Find where the given text appears and provide that cell's center as (x, y) coordinate. 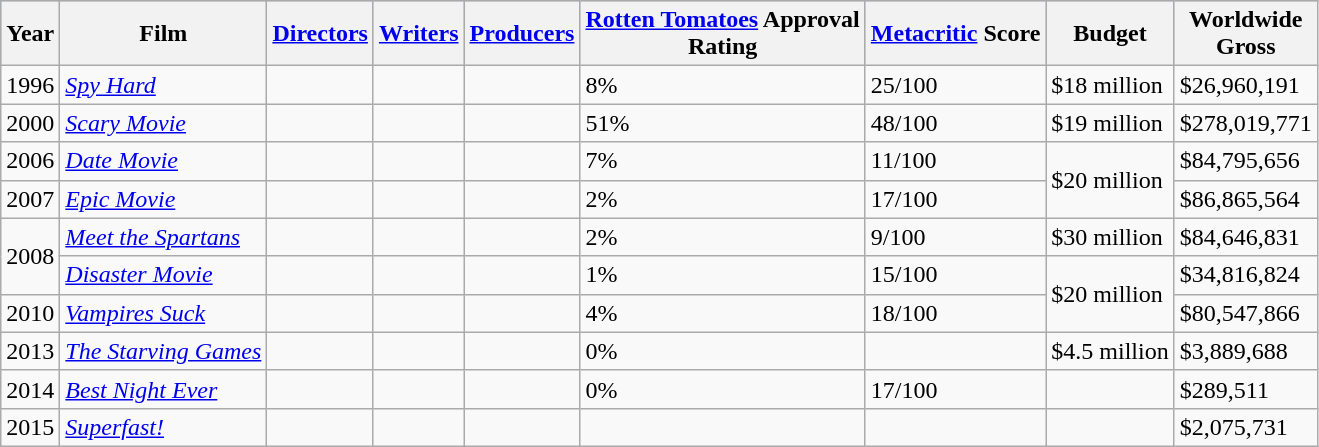
2006 (30, 161)
$84,795,656 (1246, 161)
4% (722, 313)
Metacritic Score (956, 34)
$86,865,564 (1246, 199)
7% (722, 161)
2007 (30, 199)
$2,075,731 (1246, 427)
1% (722, 275)
2014 (30, 389)
9/100 (956, 237)
Meet the Spartans (164, 237)
Disaster Movie (164, 275)
$84,646,831 (1246, 237)
51% (722, 123)
48/100 (956, 123)
1996 (30, 85)
Writers (418, 34)
$34,816,824 (1246, 275)
$278,019,771 (1246, 123)
WorldwideGross (1246, 34)
2010 (30, 313)
Producers (522, 34)
The Starving Games (164, 351)
$26,960,191 (1246, 85)
Best Night Ever (164, 389)
$80,547,866 (1246, 313)
11/100 (956, 161)
2013 (30, 351)
15/100 (956, 275)
18/100 (956, 313)
$3,889,688 (1246, 351)
2015 (30, 427)
Date Movie (164, 161)
Rotten Tomatoes ApprovalRating (722, 34)
$18 million (1110, 85)
$289,511 (1246, 389)
Epic Movie (164, 199)
25/100 (956, 85)
$30 million (1110, 237)
Vampires Suck (164, 313)
Budget (1110, 34)
$4.5 million (1110, 351)
Spy Hard (164, 85)
Directors (320, 34)
Superfast! (164, 427)
2008 (30, 256)
Year (30, 34)
$19 million (1110, 123)
2000 (30, 123)
8% (722, 85)
Scary Movie (164, 123)
Film (164, 34)
